Return (X, Y) of the center of cell containing provided text 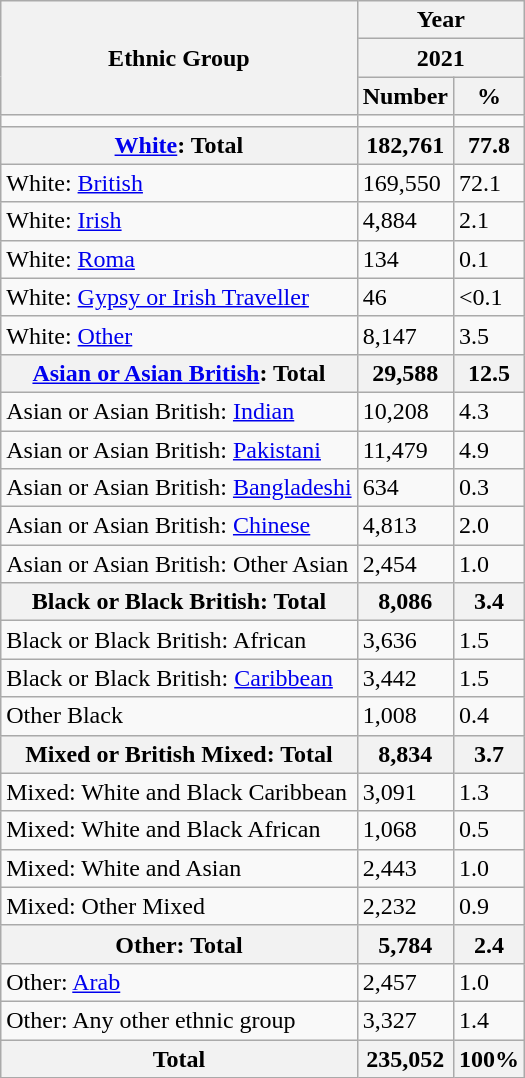
1.3 (490, 792)
2.1 (490, 221)
Black or Black British: Total (179, 602)
Mixed: White and Black Caribbean (179, 792)
2021 (440, 58)
2.4 (490, 944)
134 (405, 259)
0.5 (490, 830)
72.1 (490, 183)
10,208 (405, 411)
11,479 (405, 449)
12.5 (490, 373)
2,443 (405, 868)
Other: Arab (179, 982)
Asian or Asian British: Indian (179, 411)
46 (405, 297)
0.4 (490, 716)
8,834 (405, 754)
4,813 (405, 526)
8,147 (405, 335)
Other: Total (179, 944)
Black or Black British: African (179, 640)
0.3 (490, 488)
0.9 (490, 906)
1,008 (405, 716)
8,086 (405, 602)
White: British (179, 183)
Ethnic Group (179, 58)
3,442 (405, 678)
% (490, 96)
0.1 (490, 259)
Mixed: White and Asian (179, 868)
White: Gypsy or Irish Traveller (179, 297)
1.4 (490, 1020)
Other: Any other ethnic group (179, 1020)
169,550 (405, 183)
1,068 (405, 830)
3.5 (490, 335)
Number (405, 96)
2,454 (405, 564)
2.0 (490, 526)
634 (405, 488)
Asian or Asian British: Pakistani (179, 449)
3.4 (490, 602)
Mixed: White and Black African (179, 830)
Mixed or British Mixed: Total (179, 754)
Asian or Asian British: Chinese (179, 526)
White: Total (179, 145)
4.9 (490, 449)
3.7 (490, 754)
<0.1 (490, 297)
100% (490, 1059)
4.3 (490, 411)
Asian or Asian British: Total (179, 373)
77.8 (490, 145)
Other Black (179, 716)
Asian or Asian British: Other Asian (179, 564)
2,232 (405, 906)
White: Irish (179, 221)
5,784 (405, 944)
4,884 (405, 221)
Mixed: Other Mixed (179, 906)
Black or Black British: Caribbean (179, 678)
White: Roma (179, 259)
Year (440, 20)
182,761 (405, 145)
Asian or Asian British: Bangladeshi (179, 488)
White: Other (179, 335)
3,327 (405, 1020)
29,588 (405, 373)
3,636 (405, 640)
Total (179, 1059)
2,457 (405, 982)
235,052 (405, 1059)
3,091 (405, 792)
